Scan for the cell matching the given text and deliver its (X, Y) coordinate at center. 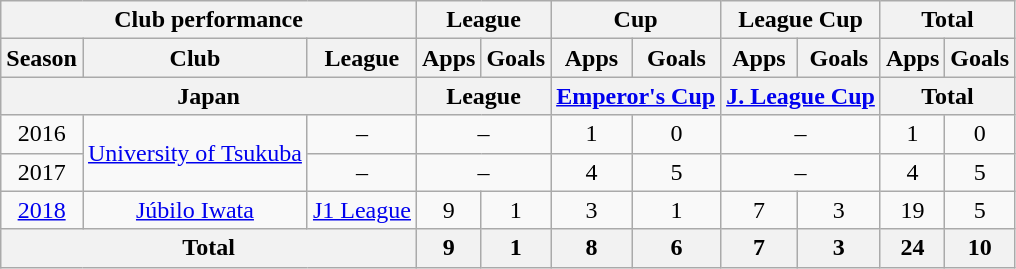
2016 (42, 134)
Japan (209, 96)
Cup (636, 20)
6 (676, 248)
8 (592, 248)
J. League Cup (801, 96)
19 (912, 210)
Season (42, 58)
2017 (42, 172)
24 (912, 248)
Júbilo Iwata (194, 210)
10 (980, 248)
Club performance (209, 20)
Club (194, 58)
League Cup (801, 20)
J1 League (362, 210)
University of Tsukuba (194, 153)
Emperor's Cup (636, 96)
2018 (42, 210)
